Scan for the cell matching the given text and deliver its (X, Y) coordinate at center. 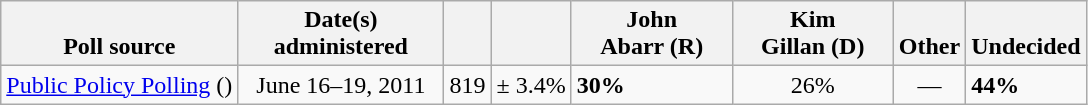
30% (652, 85)
June 16–19, 2011 (341, 85)
Undecided (1026, 34)
± 3.4% (531, 85)
26% (812, 85)
Poll source (120, 34)
Public Policy Polling () (120, 85)
JohnAbarr (R) (652, 34)
Date(s)administered (341, 34)
— (929, 85)
Other (929, 34)
819 (468, 85)
KimGillan (D) (812, 34)
44% (1026, 85)
